For the text-containing cell, return its midpoint in [X, Y] coordinate format. 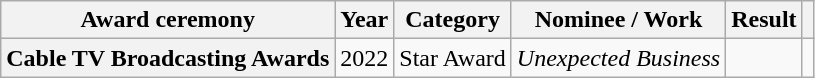
Cable TV Broadcasting Awards [168, 58]
Award ceremony [168, 20]
Year [364, 20]
Nominee / Work [618, 20]
Star Award [453, 58]
Unexpected Business [618, 58]
2022 [364, 58]
Result [764, 20]
Category [453, 20]
